Scan for the cell matching the given text and deliver its [x, y] coordinate at center. 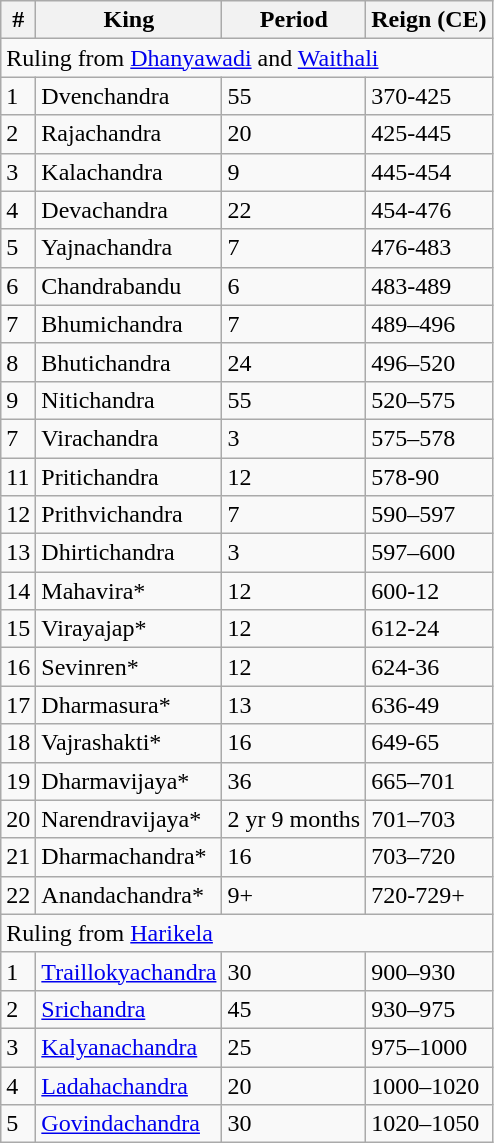
1000–1020 [429, 1085]
Virachandra [129, 438]
649-65 [429, 743]
9+ [294, 895]
Anandachandra* [129, 895]
Kalachandra [129, 172]
489–496 [429, 324]
25 [294, 1047]
483-489 [429, 286]
17 [18, 705]
Vajrashakti* [129, 743]
Yajnachandra [129, 248]
Dharmasura* [129, 705]
Kalyanachandra [129, 1047]
Dhirtichandra [129, 553]
# [18, 20]
36 [294, 781]
Devachandra [129, 210]
703–720 [429, 857]
18 [18, 743]
720-729+ [429, 895]
24 [294, 362]
Nitichandra [129, 400]
Chandrabandu [129, 286]
45 [294, 1009]
701–703 [429, 819]
Period [294, 20]
624-36 [429, 667]
11 [18, 477]
425-445 [429, 134]
Bhutichandra [129, 362]
590–597 [429, 515]
575–578 [429, 438]
636-49 [429, 705]
Sevinren* [129, 667]
Mahavira* [129, 591]
Rajachandra [129, 134]
900–930 [429, 971]
2 yr 9 months [294, 819]
Virayajap* [129, 629]
1020–1050 [429, 1124]
Dharmachandra* [129, 857]
597–600 [429, 553]
Bhumichandra [129, 324]
21 [18, 857]
520–575 [429, 400]
454-476 [429, 210]
Narendravijaya* [129, 819]
Ruling from Harikela [246, 933]
8 [18, 362]
665–701 [429, 781]
Ruling from Dhanyawadi and Waithali [246, 58]
14 [18, 591]
Ladahachandra [129, 1085]
Pritichandra [129, 477]
Prithvichandra [129, 515]
578-90 [429, 477]
Dvenchandra [129, 96]
370-425 [429, 96]
19 [18, 781]
Srichandra [129, 1009]
600-12 [429, 591]
445-454 [429, 172]
496–520 [429, 362]
Dharmavijaya* [129, 781]
Govindachandra [129, 1124]
Traillokyachandra [129, 971]
Reign (CE) [429, 20]
476-483 [429, 248]
15 [18, 629]
930–975 [429, 1009]
612-24 [429, 629]
975–1000 [429, 1047]
King [129, 20]
